Identify which cell holds the provided text, then report its [x, y] central coordinate. 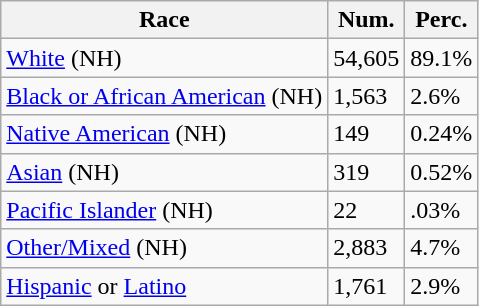
.03% [442, 210]
89.1% [442, 58]
1,761 [366, 286]
Native American (NH) [164, 134]
Num. [366, 20]
0.24% [442, 134]
Asian (NH) [164, 172]
Race [164, 20]
1,563 [366, 96]
Pacific Islander (NH) [164, 210]
149 [366, 134]
319 [366, 172]
4.7% [442, 248]
Hispanic or Latino [164, 286]
2,883 [366, 248]
White (NH) [164, 58]
Other/Mixed (NH) [164, 248]
22 [366, 210]
Perc. [442, 20]
2.6% [442, 96]
2.9% [442, 286]
0.52% [442, 172]
Black or African American (NH) [164, 96]
54,605 [366, 58]
